Output the [X, Y] coordinate of the center of the cell containing the given text.  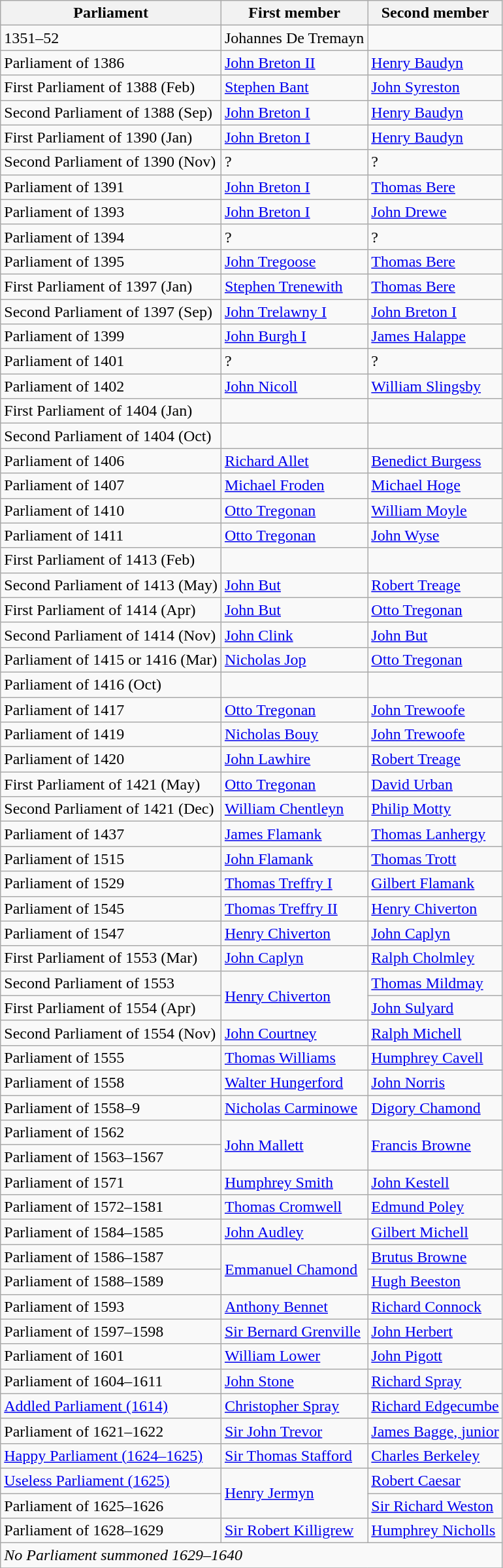
Emmanuel Chamond [294, 1269]
Second Parliament of 1413 (May) [111, 585]
Nicholas Carminowe [294, 1108]
Parliament of 1562 [111, 1133]
Parliament of 1529 [111, 884]
Charles Berkeley [435, 1456]
Ralph Michell [435, 1033]
Parliament of 1604–1611 [111, 1381]
John Mallett [294, 1145]
Parliament of 1572–1581 [111, 1207]
Richard Spray [435, 1381]
Parliament of 1420 [111, 759]
John Sulyard [435, 1008]
Second Parliament of 1553 [111, 983]
Parliament of 1391 [111, 187]
Humphrey Smith [294, 1182]
Second Parliament of 1390 (Nov) [111, 162]
John Herbert [435, 1331]
First Parliament of 1388 (Feb) [111, 88]
Second Parliament of 1397 (Sep) [111, 312]
Robert Caesar [435, 1480]
Christopher Spray [294, 1406]
Richard Edgecumbe [435, 1406]
Brutus Browne [435, 1257]
Parliament of 1415 or 1416 (Mar) [111, 659]
Henry Jermyn [294, 1493]
Parliament of 1402 [111, 386]
Parliament of 1601 [111, 1356]
John Courtney [294, 1033]
Parliament of 1399 [111, 337]
Parliament of 1386 [111, 63]
John Syreston [435, 88]
Nicholas Bouy [294, 735]
Francis Browne [435, 1145]
Benedict Burgess [435, 461]
Parliament of 1411 [111, 535]
Parliament of 1395 [111, 261]
Parliament of 1437 [111, 834]
Parliament of 1401 [111, 361]
First Parliament of 1413 (Feb) [111, 560]
Nicholas Jop [294, 659]
Parliament of 1416 (Oct) [111, 684]
Johannes De Tremayn [294, 38]
First Parliament of 1404 (Jan) [111, 411]
John Clink [294, 635]
William Moyle [435, 510]
John Breton II [294, 63]
Parliament of 1545 [111, 909]
Gilbert Michell [435, 1232]
Humphrey Cavell [435, 1058]
John Stone [294, 1381]
Parliament of 1597–1598 [111, 1331]
Second Parliament of 1421 (Dec) [111, 809]
Second member [435, 13]
Parliament of 1555 [111, 1058]
Richard Allet [294, 461]
James Halappe [435, 337]
Hugh Beeston [435, 1282]
John Kestell [435, 1182]
Thomas Cromwell [294, 1207]
Parliament of 1621–1622 [111, 1431]
Second Parliament of 1404 (Oct) [111, 436]
Sir Thomas Stafford [294, 1456]
First Parliament of 1397 (Jan) [111, 286]
Stephen Trenewith [294, 286]
John Trelawny I [294, 312]
Thomas Trott [435, 859]
William Slingsby [435, 386]
First Parliament of 1421 (May) [111, 784]
John Burgh I [294, 337]
John Wyse [435, 535]
Michael Froden [294, 486]
Ralph Cholmley [435, 958]
Parliament of 1586–1587 [111, 1257]
James Flamank [294, 834]
Parliament of 1558 [111, 1082]
John Norris [435, 1082]
Thomas Mildmay [435, 983]
Parliament of 1625–1626 [111, 1505]
Digory Chamond [435, 1108]
John Flamank [294, 859]
Parliament [111, 13]
Parliament of 1410 [111, 510]
Parliament of 1419 [111, 735]
John Pigott [435, 1356]
Humphrey Nicholls [435, 1531]
Thomas Lanhergy [435, 834]
Second Parliament of 1414 (Nov) [111, 635]
Parliament of 1571 [111, 1182]
Sir John Trevor [294, 1431]
Parliament of 1547 [111, 933]
William Chentleyn [294, 809]
Gilbert Flamank [435, 884]
John Audley [294, 1232]
Thomas Treffry I [294, 884]
1351–52 [111, 38]
Parliament of 1563–1567 [111, 1158]
Michael Hoge [435, 486]
Anthony Bennet [294, 1307]
First Parliament of 1390 (Jan) [111, 137]
Useless Parliament (1625) [111, 1480]
Second Parliament of 1554 (Nov) [111, 1033]
John Lawhire [294, 759]
Parliament of 1584–1585 [111, 1232]
First member [294, 13]
Happy Parliament (1624–1625) [111, 1456]
Parliament of 1515 [111, 859]
Parliament of 1417 [111, 709]
Addled Parliament (1614) [111, 1406]
Parliament of 1628–1629 [111, 1531]
Thomas Williams [294, 1058]
Parliament of 1588–1589 [111, 1282]
Parliament of 1407 [111, 486]
Second Parliament of 1388 (Sep) [111, 112]
Parliament of 1558–9 [111, 1108]
First Parliament of 1553 (Mar) [111, 958]
First Parliament of 1414 (Apr) [111, 610]
Philip Motty [435, 809]
David Urban [435, 784]
Parliament of 1393 [111, 212]
Stephen Bant [294, 88]
Richard Connock [435, 1307]
James Bagge, junior [435, 1431]
John Drewe [435, 212]
Parliament of 1406 [111, 461]
Parliament of 1593 [111, 1307]
John Tregoose [294, 261]
William Lower [294, 1356]
No Parliament summoned 1629–1640 [252, 1556]
First Parliament of 1554 (Apr) [111, 1008]
John Nicoll [294, 386]
Sir Bernard Grenville [294, 1331]
Sir Robert Killigrew [294, 1531]
Thomas Treffry II [294, 909]
Parliament of 1394 [111, 237]
Walter Hungerford [294, 1082]
Sir Richard Weston [435, 1505]
Edmund Poley [435, 1207]
